Return the (X, Y) coordinate for the center point of the cell that contains the specified text.  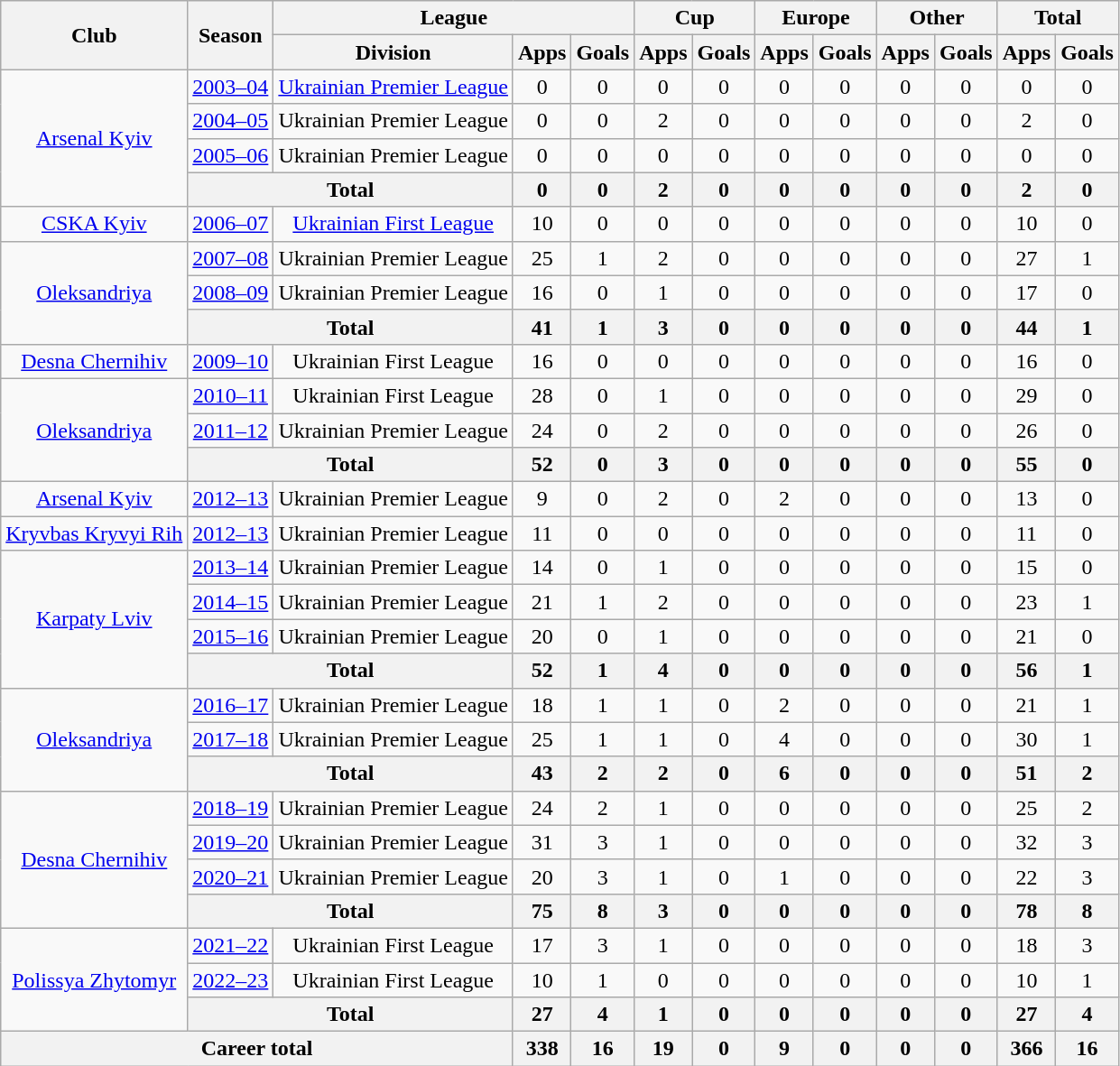
CSKA Kyiv (94, 224)
23 (1026, 602)
2018–19 (231, 808)
29 (1026, 395)
55 (1026, 465)
14 (541, 568)
338 (541, 1049)
13 (1026, 499)
Karpaty Lviv (94, 619)
2013–14 (231, 568)
2011–12 (231, 431)
2019–20 (231, 842)
2016–17 (231, 705)
2003–04 (231, 87)
2014–15 (231, 602)
Cup (695, 18)
2017–18 (231, 739)
22 (1026, 876)
15 (1026, 568)
2015–16 (231, 636)
2004–05 (231, 121)
366 (1026, 1049)
30 (1026, 739)
31 (541, 842)
Europe (816, 18)
Division (393, 52)
28 (541, 395)
2010–11 (231, 395)
51 (1026, 774)
2022–23 (231, 979)
Career total (257, 1049)
32 (1026, 842)
41 (541, 327)
Season (231, 35)
19 (663, 1049)
78 (1026, 911)
Other (937, 18)
Polissya Zhytomyr (94, 979)
2021–22 (231, 945)
2006–07 (231, 224)
75 (541, 911)
2007–08 (231, 258)
26 (1026, 431)
43 (541, 774)
Kryvbas Kryvyi Rih (94, 533)
56 (1026, 671)
League (454, 18)
2008–09 (231, 292)
2005–06 (231, 155)
Club (94, 35)
2020–21 (231, 876)
2009–10 (231, 361)
6 (784, 774)
44 (1026, 327)
